Provide the [x, y] coordinate of the cell's center where the given text is located.  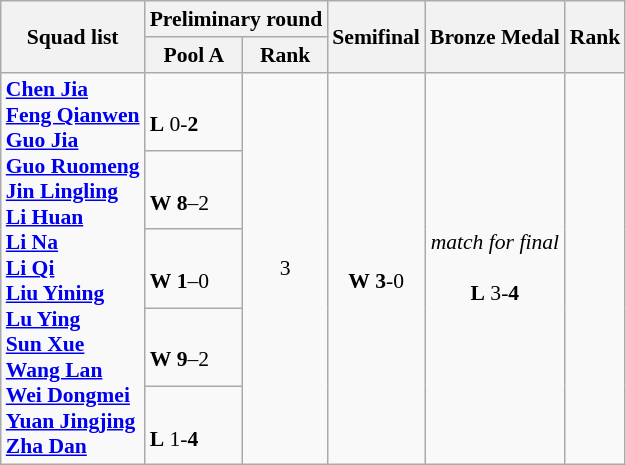
Preliminary round [236, 19]
Bronze Medal [495, 36]
W 8–2 [194, 190]
Semifinal [376, 36]
Squad list [73, 36]
W 9–2 [194, 348]
match for finalL 3-4 [495, 268]
L 1-4 [194, 426]
W 1–0 [194, 268]
Pool A [194, 55]
L 0-2 [194, 112]
Chen JiaFeng QianwenGuo JiaGuo RuomengJin LinglingLi HuanLi NaLi QiLiu YiningLu YingSun XueWang LanWei DongmeiYuan JingjingZha Dan [73, 268]
W 3-0 [376, 268]
3 [285, 268]
